Search for the cell housing the specified text and yield its [X, Y] center coordinate. 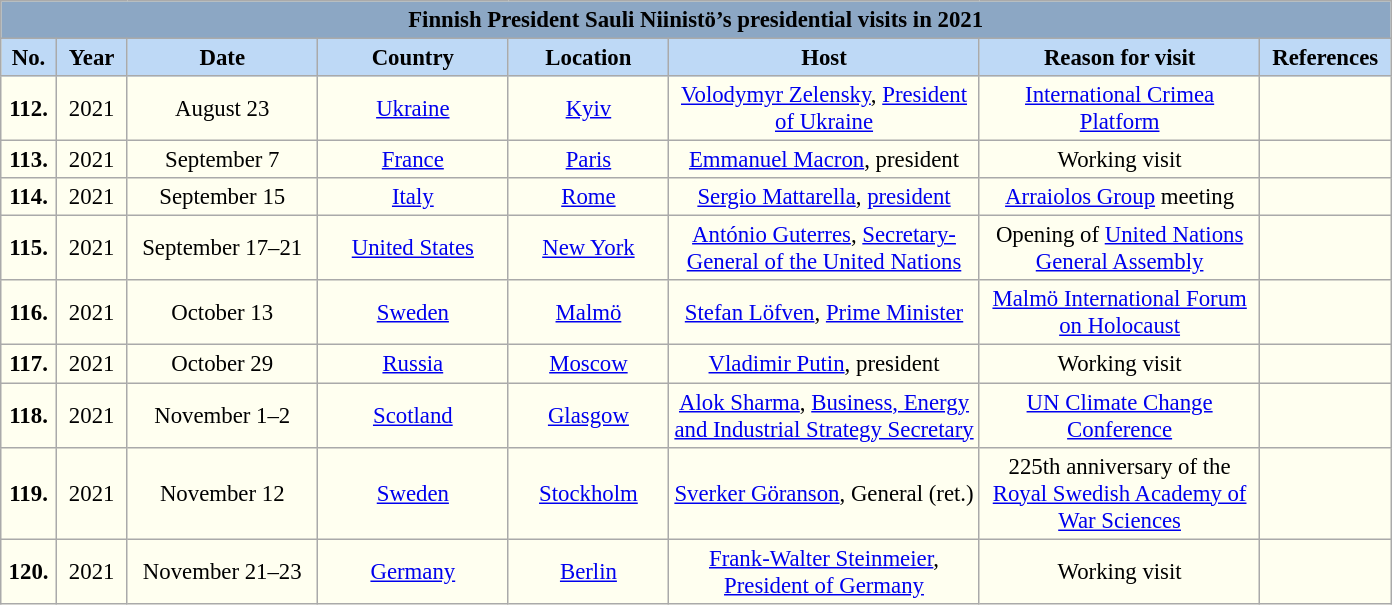
112. [29, 108]
António Guterres, Secretary-General of the United Nations [824, 248]
Volodymyr Zelensky, President of Ukraine [824, 108]
Alok Sharma, Business, Energy and Industrial Strategy Secretary [824, 416]
France [414, 160]
Emmanuel Macron, president [824, 160]
Sverker Göranson, General (ret.) [824, 493]
November 21–23 [222, 572]
Glasgow [588, 416]
Vladimir Putin, president [824, 364]
Rome [588, 197]
UN Climate Change Conference [1120, 416]
Moscow [588, 364]
September 7 [222, 160]
Berlin [588, 572]
November 12 [222, 493]
October 29 [222, 364]
118. [29, 416]
Italy [414, 197]
Country [414, 58]
United States [414, 248]
No. [29, 58]
Host [824, 58]
120. [29, 572]
115. [29, 248]
November 1–2 [222, 416]
Reason for visit [1120, 58]
International Crimea Platform [1120, 108]
References [1326, 58]
Finnish President Sauli Niinistö’s presidential visits in 2021 [696, 20]
August 23 [222, 108]
Opening of United Nations General Assembly [1120, 248]
Russia [414, 364]
September 15 [222, 197]
Ukraine [414, 108]
New York [588, 248]
Malmö International Forum on Holocaust [1120, 312]
October 13 [222, 312]
Kyiv [588, 108]
Stefan Löfven, Prime Minister [824, 312]
119. [29, 493]
September 17–21 [222, 248]
Arraiolos Group meeting [1120, 197]
114. [29, 197]
Frank-Walter Steinmeier, President of Germany [824, 572]
Sergio Mattarella, president [824, 197]
116. [29, 312]
Scotland [414, 416]
117. [29, 364]
Date [222, 58]
Location [588, 58]
Malmö [588, 312]
225th anniversary of the Royal Swedish Academy of War Sciences [1120, 493]
Stockholm [588, 493]
Germany [414, 572]
Paris [588, 160]
113. [29, 160]
Year [92, 58]
